Return the (X, Y) coordinate for the center point of the cell that contains the specified text.  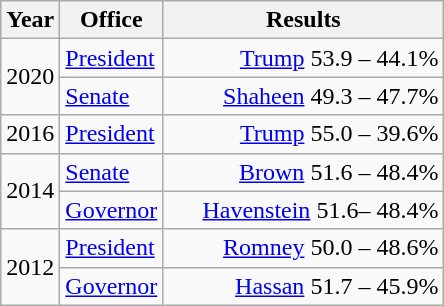
2016 (30, 134)
2014 (30, 191)
Shaheen 49.3 – 47.7% (304, 96)
Trump 53.9 – 44.1% (304, 58)
Havenstein 51.6– 48.4% (304, 210)
Hassan 51.7 – 45.9% (304, 286)
2012 (30, 267)
Brown 51.6 – 48.4% (304, 172)
Romney 50.0 – 48.6% (304, 248)
Trump 55.0 – 39.6% (304, 134)
Results (304, 20)
Year (30, 20)
2020 (30, 77)
Office (112, 20)
